Identify which cell holds the provided text, then report its (X, Y) central coordinate. 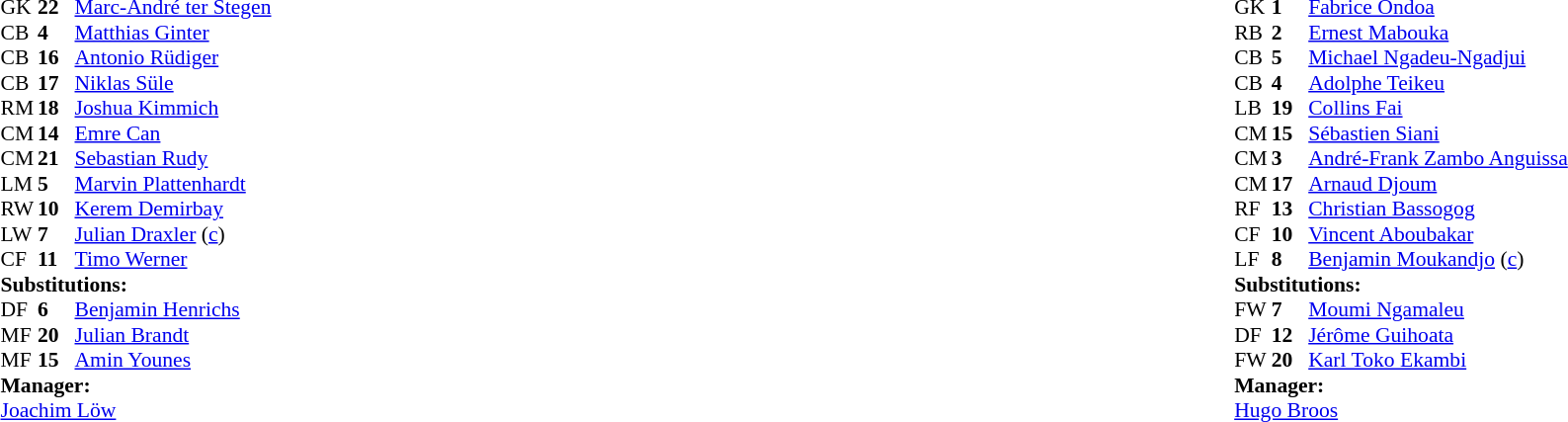
LM (19, 184)
Benjamin Henrichs (174, 309)
Vincent Aboubakar (1439, 234)
Emre Can (174, 133)
RB (1253, 33)
6 (56, 309)
Julian Draxler (c) (174, 234)
3 (1290, 159)
Amin Younes (174, 361)
18 (56, 108)
Marvin Plattenhardt (174, 184)
Karl Toko Ekambi (1439, 361)
Matthias Ginter (174, 33)
LB (1253, 108)
Joshua Kimmich (174, 108)
RM (19, 108)
11 (56, 260)
Moumi Ngamaleu (1439, 309)
LW (19, 234)
14 (56, 133)
2 (1290, 33)
Benjamin Moukandjo (c) (1439, 260)
Michael Ngadeu-Ngadjui (1439, 58)
16 (56, 58)
Sebastian Rudy (174, 159)
Ernest Mabouka (1439, 33)
Timo Werner (174, 260)
12 (1290, 335)
Niklas Süle (174, 83)
Arnaud Djoum (1439, 184)
RF (1253, 209)
Kerem Demirbay (174, 209)
21 (56, 159)
13 (1290, 209)
Christian Bassogog (1439, 209)
8 (1290, 260)
André-Frank Zambo Anguissa (1439, 159)
Adolphe Teikeu (1439, 83)
Sébastien Siani (1439, 133)
Jérôme Guihoata (1439, 335)
Antonio Rüdiger (174, 58)
RW (19, 209)
Julian Brandt (174, 335)
19 (1290, 108)
Collins Fai (1439, 108)
LF (1253, 260)
